Search for the cell housing the specified text and yield its (x, y) center coordinate. 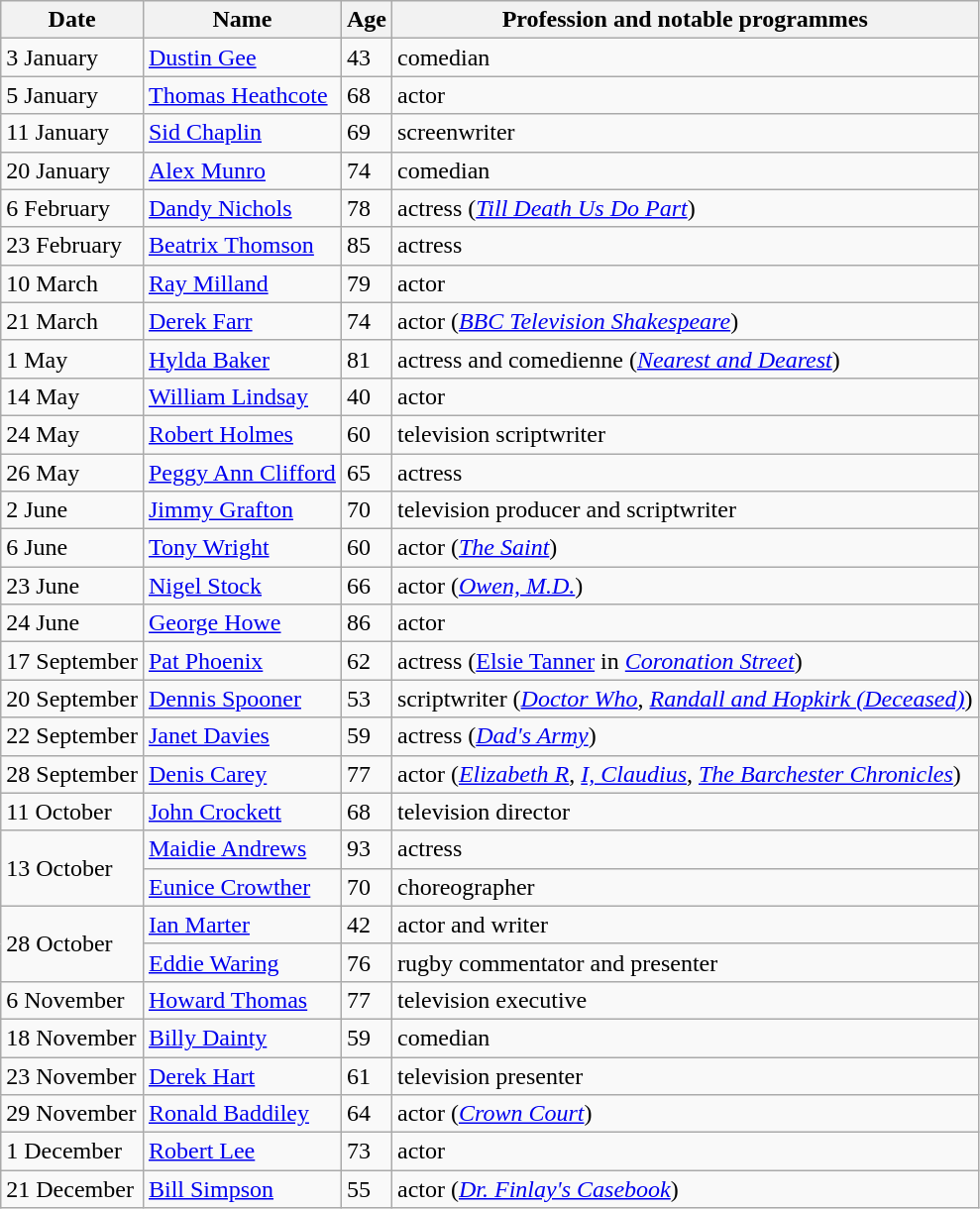
1 December (72, 1152)
86 (367, 623)
11 January (72, 133)
24 May (72, 434)
79 (367, 283)
Ronald Baddiley (242, 1114)
6 February (72, 208)
Derek Farr (242, 321)
television executive (685, 1000)
28 October (72, 943)
actor (Dr. Finlay's Casebook) (685, 1189)
66 (367, 586)
screenwriter (685, 133)
Robert Holmes (242, 434)
Eddie Waring (242, 962)
42 (367, 925)
William Lindsay (242, 396)
55 (367, 1189)
22 September (72, 736)
81 (367, 359)
6 June (72, 548)
actor (Owen, M.D.) (685, 586)
20 September (72, 699)
18 November (72, 1038)
Thomas Heathcote (242, 95)
73 (367, 1152)
3 January (72, 57)
Alex Munro (242, 170)
23 February (72, 246)
Sid Chaplin (242, 133)
Maidie Andrews (242, 849)
actor (Elizabeth R, I, Claudius, The Barchester Chronicles) (685, 774)
Nigel Stock (242, 586)
choreographer (685, 887)
26 May (72, 473)
76 (367, 962)
Dennis Spooner (242, 699)
Ian Marter (242, 925)
actress (Till Death Us Do Part) (685, 208)
Jimmy Grafton (242, 510)
24 June (72, 623)
actress and comedienne (Nearest and Dearest) (685, 359)
Hylda Baker (242, 359)
23 November (72, 1075)
Bill Simpson (242, 1189)
actress (Dad's Army) (685, 736)
television presenter (685, 1075)
Derek Hart (242, 1075)
Ray Milland (242, 283)
Profession and notable programmes (685, 20)
6 November (72, 1000)
43 (367, 57)
69 (367, 133)
2 June (72, 510)
20 January (72, 170)
64 (367, 1114)
1 May (72, 359)
Robert Lee (242, 1152)
Howard Thomas (242, 1000)
61 (367, 1075)
Dandy Nichols (242, 208)
40 (367, 396)
10 March (72, 283)
Pat Phoenix (242, 661)
actor (The Saint) (685, 548)
Dustin Gee (242, 57)
television director (685, 812)
78 (367, 208)
John Crockett (242, 812)
television scriptwriter (685, 434)
Beatrix Thomson (242, 246)
television producer and scriptwriter (685, 510)
Eunice Crowther (242, 887)
Tony Wright (242, 548)
actor (BBC Television Shakespeare) (685, 321)
21 March (72, 321)
actor (Crown Court) (685, 1114)
14 May (72, 396)
11 October (72, 812)
93 (367, 849)
actor and writer (685, 925)
23 June (72, 586)
Janet Davies (242, 736)
53 (367, 699)
28 September (72, 774)
85 (367, 246)
Peggy Ann Clifford (242, 473)
62 (367, 661)
actress (Elsie Tanner in Coronation Street) (685, 661)
Billy Dainty (242, 1038)
Name (242, 20)
scriptwriter (Doctor Who, Randall and Hopkirk (Deceased)) (685, 699)
13 October (72, 868)
Denis Carey (242, 774)
rugby commentator and presenter (685, 962)
21 December (72, 1189)
65 (367, 473)
Age (367, 20)
George Howe (242, 623)
5 January (72, 95)
29 November (72, 1114)
17 September (72, 661)
Date (72, 20)
